Find where the given text appears and provide that cell's center as [x, y] coordinate. 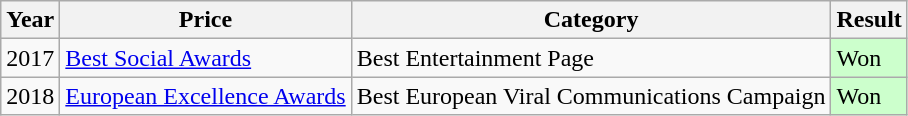
Best Entertainment Page [591, 58]
2017 [30, 58]
Best Social Awards [206, 58]
Best European Viral Communications Campaign [591, 96]
Year [30, 20]
Price [206, 20]
2018 [30, 96]
Category [591, 20]
Result [869, 20]
European Excellence Awards [206, 96]
